Extract the (X, Y) coordinate from the center of the cell holding the provided text.  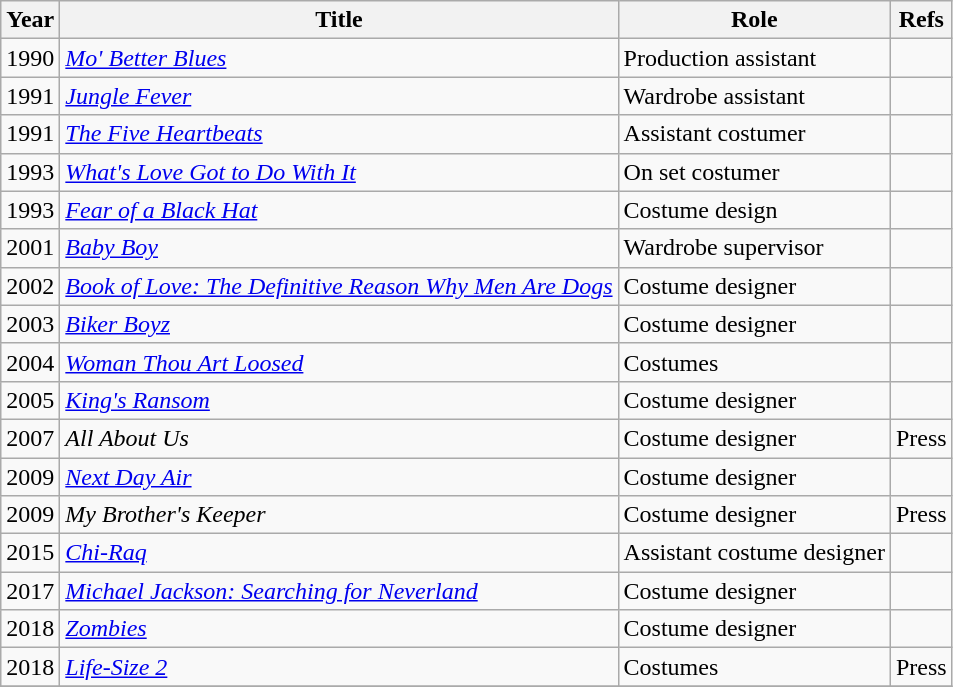
Biker Boyz (339, 324)
What's Love Got to Do With It (339, 172)
On set costumer (754, 172)
Wardrobe assistant (754, 96)
Book of Love: The Definitive Reason Why Men Are Dogs (339, 286)
Mo' Better Blues (339, 58)
Wardrobe supervisor (754, 248)
Chi-Raq (339, 553)
All About Us (339, 438)
1990 (30, 58)
Woman Thou Art Loosed (339, 362)
My Brother's Keeper (339, 515)
2004 (30, 362)
Life-Size 2 (339, 667)
2005 (30, 400)
Michael Jackson: Searching for Neverland (339, 591)
The Five Heartbeats (339, 134)
Zombies (339, 629)
2003 (30, 324)
Title (339, 20)
Assistant costume designer (754, 553)
2001 (30, 248)
King's Ransom (339, 400)
2015 (30, 553)
Next Day Air (339, 477)
Refs (921, 20)
Assistant costumer (754, 134)
2017 (30, 591)
2002 (30, 286)
Fear of a Black Hat (339, 210)
Role (754, 20)
Production assistant (754, 58)
Costume design (754, 210)
2007 (30, 438)
Baby Boy (339, 248)
Jungle Fever (339, 96)
Year (30, 20)
